For the text-containing cell, return its midpoint in [x, y] coordinate format. 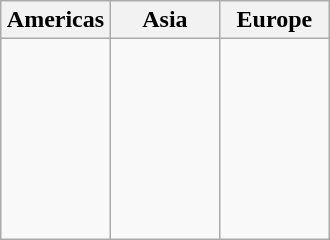
Asia [164, 20]
Americas [56, 20]
Europe [274, 20]
